Find where the given text appears and provide that cell's center as (X, Y) coordinate. 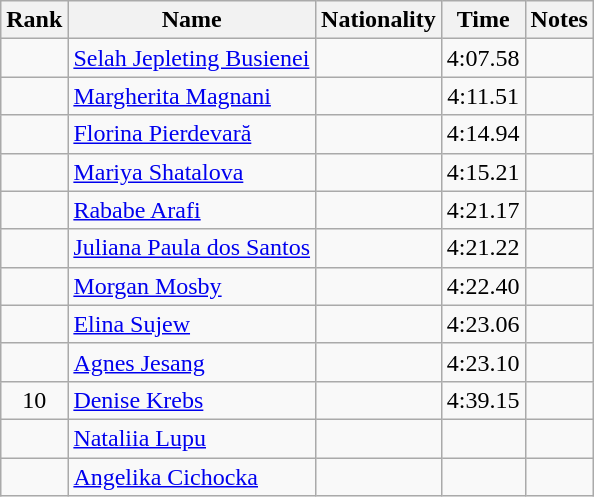
Denise Krebs (192, 400)
4:22.40 (483, 286)
4:21.17 (483, 210)
Angelika Cichocka (192, 477)
Rank (34, 20)
4:21.22 (483, 248)
Agnes Jesang (192, 362)
10 (34, 400)
4:11.51 (483, 96)
Florina Pierdevară (192, 134)
4:39.15 (483, 400)
Elina Sujew (192, 324)
Juliana Paula dos Santos (192, 248)
4:07.58 (483, 58)
4:15.21 (483, 172)
Rababe Arafi (192, 210)
Selah Jepleting Busienei (192, 58)
4:23.06 (483, 324)
Notes (559, 20)
Margherita Magnani (192, 96)
Morgan Mosby (192, 286)
Name (192, 20)
Time (483, 20)
4:23.10 (483, 362)
4:14.94 (483, 134)
Mariya Shatalova (192, 172)
Nataliia Lupu (192, 438)
Nationality (379, 20)
